Determine the (x, y) coordinate at the center of the cell enclosing the given text.  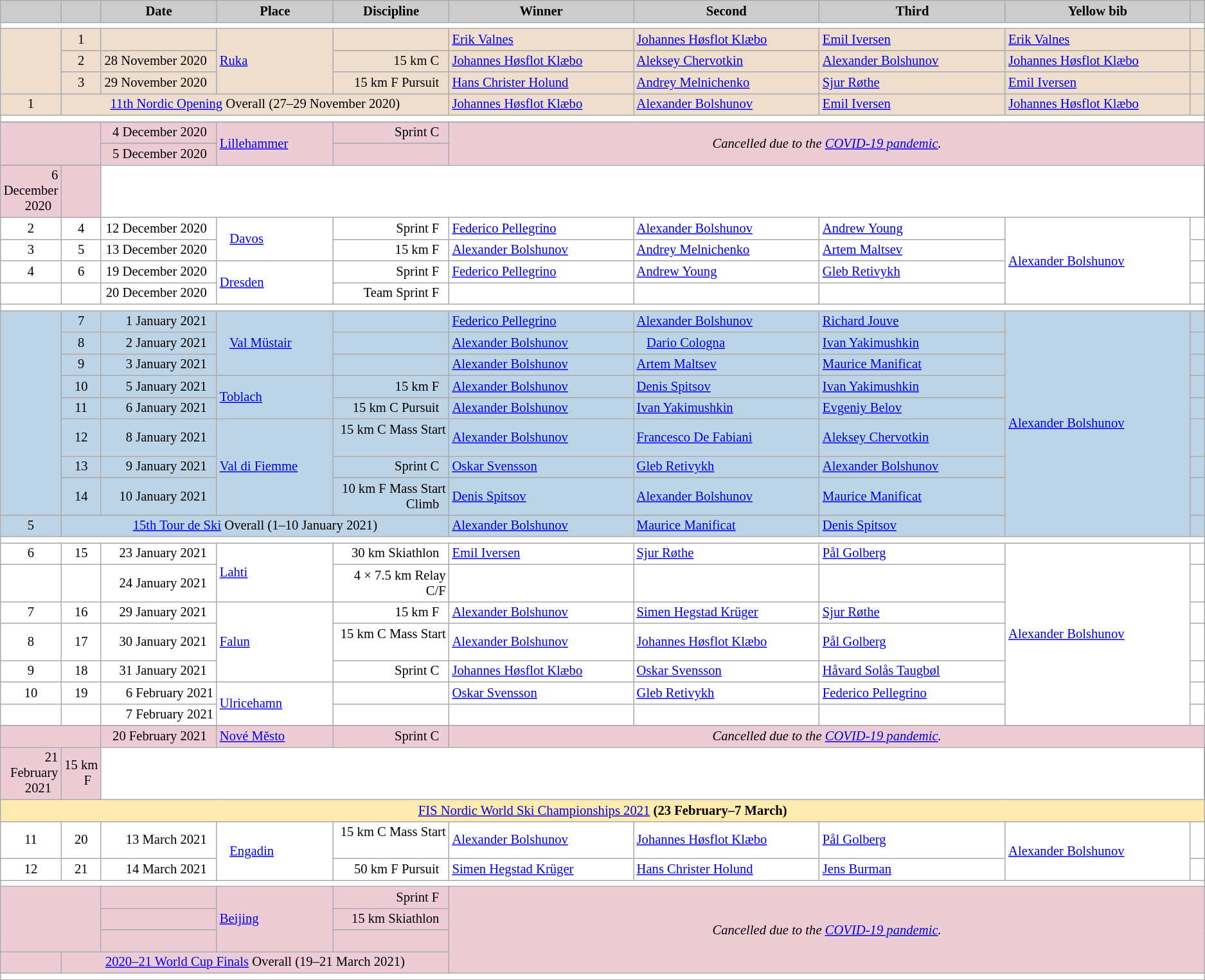
20 February 2021 (159, 736)
15th Tour de Ski Overall (1–10 January 2021) (254, 526)
Dresden (275, 283)
Toblach (275, 397)
13 (81, 467)
15 (81, 553)
16 (81, 612)
10 January 2021 (159, 496)
Team Sprint F (391, 293)
4 × 7.5 km Relay C/F (391, 583)
24 January 2021 (159, 583)
10 km F Mass Start Climb (391, 496)
50 km F Pursuit (391, 869)
2 January 2021 (159, 343)
Evgeniy Belov (913, 408)
29 January 2021 (159, 612)
6 January 2021 (159, 408)
23 January 2021 (159, 553)
20 December 2020 (159, 293)
21 February 2021 (31, 773)
Engadin (275, 851)
20 (81, 840)
19 (81, 693)
29 November 2020 (159, 83)
19 December 2020 (159, 272)
15 km C Pursuit (391, 408)
14 March 2021 (159, 869)
15 km C (391, 61)
30 January 2021 (159, 642)
5 January 2021 (159, 386)
Discipline (391, 11)
28 November 2020 (159, 61)
7 February 2021 (159, 715)
Nové Město (275, 736)
3 January 2021 (159, 364)
Jens Burman (913, 869)
2020–21 World Cup Finals Overall (19–21 March 2021) (254, 962)
30 km Skiathlon (391, 553)
Place (275, 11)
8 January 2021 (159, 438)
Winner (541, 11)
Beijing (275, 919)
Ulricehamn (275, 704)
Val di Fiemme (275, 467)
Date (159, 11)
FIS Nordic World Ski Championships 2021 (23 February–7 March) (603, 810)
Davos (275, 239)
Falun (275, 641)
Val Müstair (275, 343)
1 January 2021 (159, 321)
9 January 2021 (159, 467)
Ruka (275, 60)
18 (81, 671)
Yellow bib (1098, 11)
Third (913, 11)
Second (726, 11)
13 March 2021 (159, 840)
6 December 2020 (31, 191)
21 (81, 869)
Richard Jouve (913, 321)
Dario Cologna (726, 343)
Håvard Solås Taugbøl (913, 671)
31 January 2021 (159, 671)
17 (81, 642)
12 December 2020 (159, 228)
6 February 2021 (159, 693)
Lahti (275, 572)
15 km F Pursuit (391, 83)
5 December 2020 (159, 154)
4 December 2020 (159, 132)
14 (81, 496)
15 km Skiathlon (391, 919)
11th Nordic Opening Overall (27–29 November 2020) (254, 104)
13 December 2020 (159, 250)
Lillehammer (275, 143)
Francesco De Fabiani (726, 438)
